Detect which cell encompasses the target text, then output its [x, y] center coordinate. 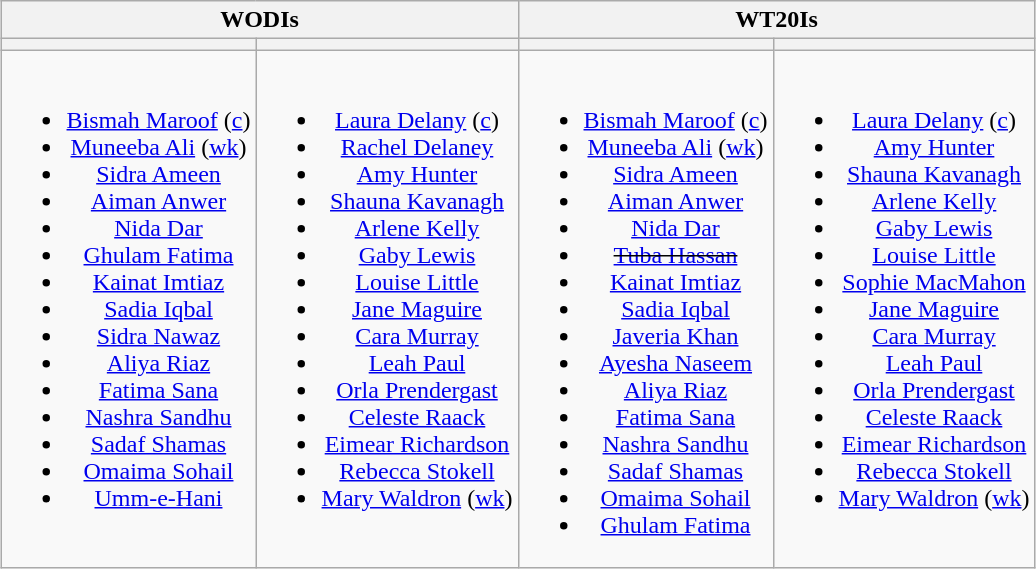
WODIs [260, 20]
WT20Is [776, 20]
